Capture the cell that displays the provided text and extract its (x, y) central coordinate. 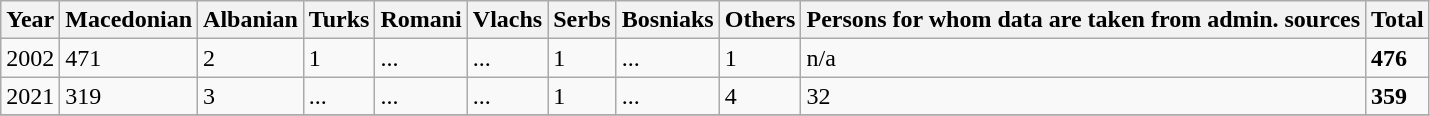
Albanian (251, 20)
Persons for whom data are taken from admin. sources (1084, 20)
Macedonian (129, 20)
Turks (339, 20)
Romani (421, 20)
2 (251, 58)
n/a (1084, 58)
Serbs (582, 20)
2002 (30, 58)
476 (1398, 58)
2021 (30, 96)
Bosniaks (668, 20)
Others (760, 20)
3 (251, 96)
Vlachs (507, 20)
359 (1398, 96)
319 (129, 96)
471 (129, 58)
Year (30, 20)
4 (760, 96)
32 (1084, 96)
Total (1398, 20)
